Return [X, Y] of the center of cell containing provided text 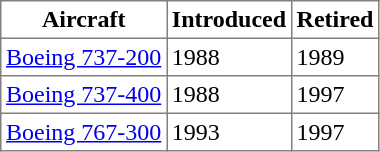
Boeing 737-400 [84, 95]
Aircraft [84, 20]
Retired [334, 20]
Introduced [230, 20]
1989 [334, 57]
Boeing 767-300 [84, 132]
Boeing 737-200 [84, 57]
1993 [230, 132]
